Locate the cell with the specified text and output its [X, Y] center coordinate. 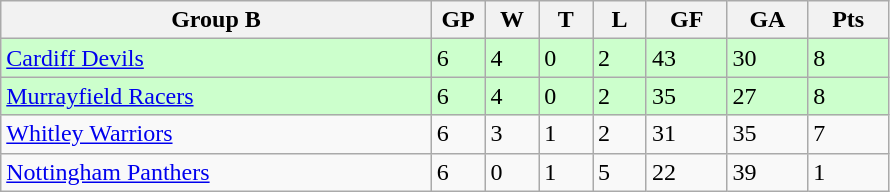
31 [686, 134]
3 [512, 134]
Group B [216, 20]
T [566, 20]
Whitley Warriors [216, 134]
GF [686, 20]
22 [686, 172]
43 [686, 58]
39 [768, 172]
GA [768, 20]
GP [458, 20]
7 [848, 134]
Cardiff Devils [216, 58]
Pts [848, 20]
W [512, 20]
30 [768, 58]
L [620, 20]
Nottingham Panthers [216, 172]
27 [768, 96]
5 [620, 172]
Murrayfield Racers [216, 96]
